Detect which cell encompasses the target text, then output its [x, y] center coordinate. 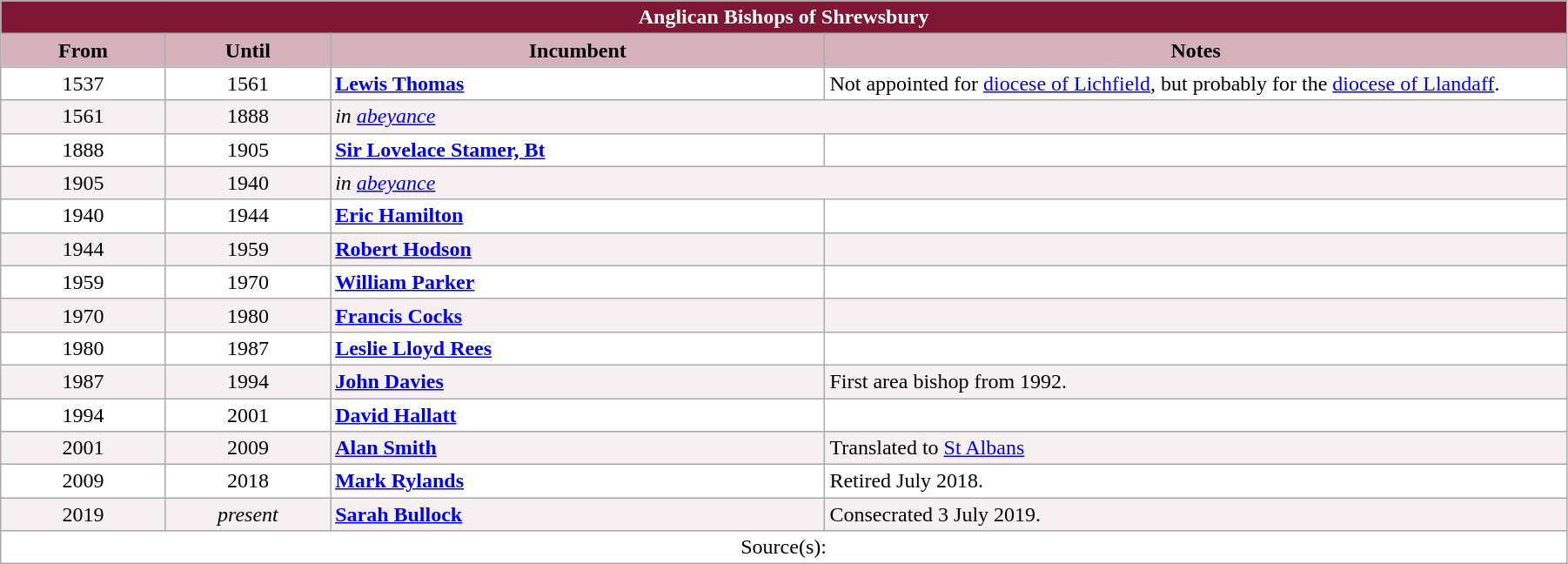
Incumbent [578, 50]
2018 [247, 481]
Anglican Bishops of Shrewsbury [784, 17]
Notes [1196, 50]
Francis Cocks [578, 315]
Mark Rylands [578, 481]
Robert Hodson [578, 249]
Sarah Bullock [578, 514]
2019 [84, 514]
David Hallatt [578, 415]
present [247, 514]
Translated to St Albans [1196, 448]
1537 [84, 84]
John Davies [578, 381]
Not appointed for diocese of Lichfield, but probably for the diocese of Llandaff. [1196, 84]
From [84, 50]
Sir Lovelace Stamer, Bt [578, 150]
Consecrated 3 July 2019. [1196, 514]
First area bishop from 1992. [1196, 381]
Leslie Lloyd Rees [578, 348]
Source(s): [784, 547]
Retired July 2018. [1196, 481]
Lewis Thomas [578, 84]
William Parker [578, 282]
Alan Smith [578, 448]
Until [247, 50]
Eric Hamilton [578, 216]
